Return the (X, Y) coordinate for the center point of the cell that contains the specified text.  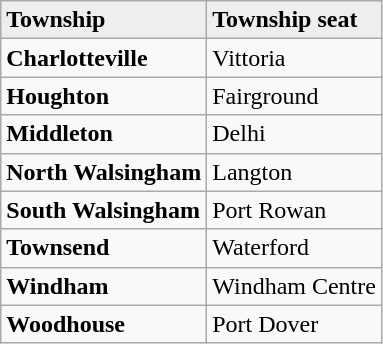
Township (104, 20)
Port Rowan (294, 210)
Middleton (104, 134)
Langton (294, 172)
Township seat (294, 20)
South Walsingham (104, 210)
Windham (104, 286)
Waterford (294, 248)
Woodhouse (104, 324)
Charlotteville (104, 58)
North Walsingham (104, 172)
Houghton (104, 96)
Vittoria (294, 58)
Fairground (294, 96)
Port Dover (294, 324)
Townsend (104, 248)
Windham Centre (294, 286)
Delhi (294, 134)
